For the text-containing cell, return its midpoint in [X, Y] coordinate format. 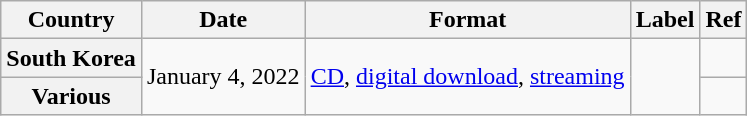
January 4, 2022 [223, 77]
Ref [724, 20]
Format [468, 20]
Label [665, 20]
Various [72, 96]
Date [223, 20]
CD, digital download, streaming [468, 77]
South Korea [72, 58]
Country [72, 20]
